Return the [X, Y] coordinate for the center point of the cell that contains the specified text.  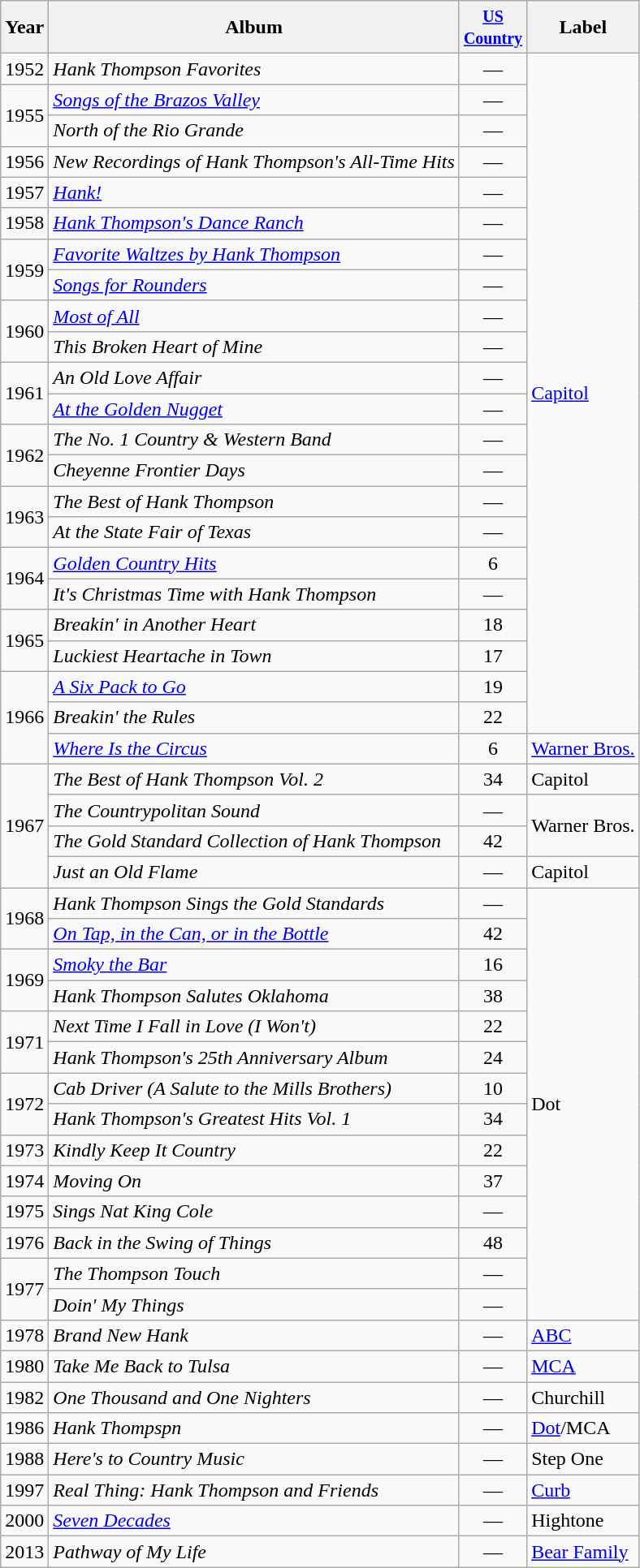
A Six Pack to Go [254, 687]
1986 [24, 1428]
Hank Thompspn [254, 1428]
Pathway of My Life [254, 1552]
Hank! [254, 192]
Year [24, 28]
This Broken Heart of Mine [254, 347]
Golden Country Hits [254, 563]
Next Time I Fall in Love (I Won't) [254, 1027]
Real Thing: Hank Thompson and Friends [254, 1490]
Bear Family [583, 1552]
1972 [24, 1104]
Curb [583, 1490]
North of the Rio Grande [254, 131]
Favorite Waltzes by Hank Thompson [254, 254]
Hank Thompson's Dance Ranch [254, 223]
1962 [24, 455]
Breakin' in Another Heart [254, 625]
2013 [24, 1552]
Hank Thompson's 25th Anniversary Album [254, 1058]
The Best of Hank Thompson Vol. 2 [254, 779]
18 [492, 625]
Churchill [583, 1397]
1966 [24, 717]
Moving On [254, 1181]
1969 [24, 980]
Album [254, 28]
Just an Old Flame [254, 872]
At the Golden Nugget [254, 408]
The Thompson Touch [254, 1273]
1961 [24, 393]
The Gold Standard Collection of Hank Thompson [254, 841]
Label [583, 28]
MCA [583, 1366]
1964 [24, 579]
Hank Thompson's Greatest Hits Vol. 1 [254, 1119]
Most of All [254, 316]
10 [492, 1088]
Cheyenne Frontier Days [254, 471]
37 [492, 1181]
1971 [24, 1042]
1955 [24, 115]
Hank Thompson Favorites [254, 69]
Doin' My Things [254, 1304]
Back in the Swing of Things [254, 1243]
1957 [24, 192]
1952 [24, 69]
1968 [24, 919]
On Tap, in the Can, or in the Bottle [254, 934]
One Thousand and One Nighters [254, 1397]
The Best of Hank Thompson [254, 502]
1977 [24, 1289]
1980 [24, 1366]
Where Is the Circus [254, 748]
1982 [24, 1397]
1975 [24, 1212]
1963 [24, 517]
Songs of the Brazos Valley [254, 100]
Sings Nat King Cole [254, 1212]
An Old Love Affair [254, 377]
1974 [24, 1181]
Luckiest Heartache in Town [254, 656]
Kindly Keep It Country [254, 1150]
Dot [583, 1104]
Hightone [583, 1521]
Step One [583, 1459]
New Recordings of Hank Thompson's All-Time Hits [254, 162]
16 [492, 965]
Hank Thompson Sings the Gold Standards [254, 903]
2000 [24, 1521]
1973 [24, 1150]
At the State Fair of Texas [254, 532]
1978 [24, 1335]
Take Me Back to Tulsa [254, 1366]
ABC [583, 1335]
Hank Thompson Salutes Oklahoma [254, 996]
The No. 1 Country & Western Band [254, 440]
Seven Decades [254, 1521]
Songs for Rounders [254, 285]
38 [492, 996]
48 [492, 1243]
24 [492, 1058]
Here's to Country Music [254, 1459]
Cab Driver (A Salute to the Mills Brothers) [254, 1088]
1958 [24, 223]
1967 [24, 825]
Smoky the Bar [254, 965]
Dot/MCA [583, 1428]
1997 [24, 1490]
1988 [24, 1459]
19 [492, 687]
1976 [24, 1243]
It's Christmas Time with Hank Thompson [254, 594]
1956 [24, 162]
The Countrypolitan Sound [254, 810]
1965 [24, 640]
Brand New Hank [254, 1335]
1959 [24, 269]
Breakin' the Rules [254, 717]
1960 [24, 331]
17 [492, 656]
US Country [492, 28]
